Search for the cell housing the specified text and yield its [x, y] center coordinate. 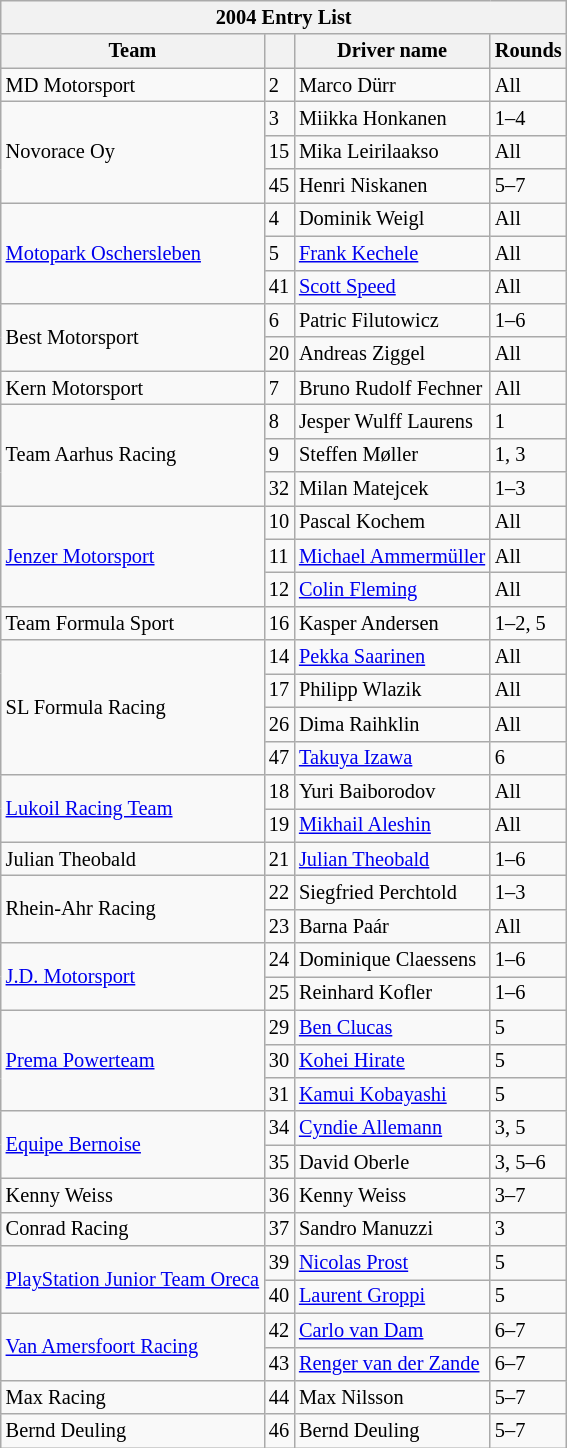
Ben Clucas [392, 1027]
41 [279, 287]
20 [279, 354]
43 [279, 1364]
Dominique Claessens [392, 960]
Team Aarhus Racing [132, 454]
Max Racing [132, 1397]
40 [279, 1296]
Prema Powerteam [132, 1060]
24 [279, 960]
Kohei Hirate [392, 1061]
Takuya Izawa [392, 758]
Team [132, 51]
11 [279, 556]
Colin Fleming [392, 589]
Lukoil Racing Team [132, 808]
4 [279, 219]
14 [279, 657]
2004 Entry List [284, 17]
Bruno Rudolf Fechner [392, 388]
3, 5 [528, 1128]
Laurent Groppi [392, 1296]
30 [279, 1061]
Van Amersfoort Racing [132, 1346]
MD Motorsport [132, 85]
25 [279, 993]
Max Nilsson [392, 1397]
Philipp Wlazik [392, 690]
31 [279, 1094]
Jesper Wulff Laurens [392, 421]
David Oberle [392, 1162]
Equipe Bernoise [132, 1144]
18 [279, 791]
44 [279, 1397]
Andreas Ziggel [392, 354]
Novorace Oy [132, 152]
1–2, 5 [528, 623]
Steffen Møller [392, 455]
Team Formula Sport [132, 623]
Renger van der Zande [392, 1364]
45 [279, 186]
Driver name [392, 51]
Kasper Andersen [392, 623]
42 [279, 1330]
36 [279, 1195]
J.D. Motorsport [132, 976]
15 [279, 152]
3, 5–6 [528, 1162]
Dima Raihklin [392, 724]
23 [279, 926]
Frank Kechele [392, 253]
19 [279, 825]
Miikka Honkanen [392, 118]
1–4 [528, 118]
Motopark Oschersleben [132, 252]
Mikhail Aleshin [392, 825]
Henri Niskanen [392, 186]
12 [279, 589]
Siegfried Perchtold [392, 892]
46 [279, 1431]
37 [279, 1229]
2 [279, 85]
Kern Motorsport [132, 388]
Jenzer Motorsport [132, 556]
Scott Speed [392, 287]
22 [279, 892]
Cyndie Allemann [392, 1128]
Nicolas Prost [392, 1263]
39 [279, 1263]
Marco Dürr [392, 85]
Reinhard Kofler [392, 993]
3–7 [528, 1195]
35 [279, 1162]
Conrad Racing [132, 1229]
9 [279, 455]
Patric Filutowicz [392, 320]
Carlo van Dam [392, 1330]
Pekka Saarinen [392, 657]
47 [279, 758]
10 [279, 522]
Milan Matejcek [392, 489]
SL Formula Racing [132, 708]
Dominik Weigl [392, 219]
Rounds [528, 51]
26 [279, 724]
8 [279, 421]
Kamui Kobayashi [392, 1094]
Mika Leirilaakso [392, 152]
Pascal Kochem [392, 522]
Yuri Baiborodov [392, 791]
17 [279, 690]
29 [279, 1027]
1 [528, 421]
Rhein-Ahr Racing [132, 908]
16 [279, 623]
Best Motorsport [132, 336]
21 [279, 859]
Michael Ammermüller [392, 556]
PlayStation Junior Team Oreca [132, 1280]
Barna Paár [392, 926]
7 [279, 388]
Sandro Manuzzi [392, 1229]
32 [279, 489]
34 [279, 1128]
1, 3 [528, 455]
